Pinpoint the cell where the given text exists, returning its [x, y] midpoint coordinate. 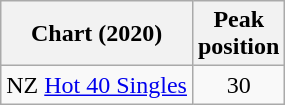
Chart (2020) [97, 34]
NZ Hot 40 Singles [97, 85]
Peakposition [238, 34]
30 [238, 85]
